Pinpoint the cell where the given text exists, returning its (X, Y) midpoint coordinate. 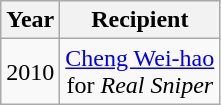
Recipient (140, 20)
Year (30, 20)
Cheng Wei-hao for Real Sniper (140, 72)
2010 (30, 72)
